Capture the cell that displays the provided text and extract its (X, Y) central coordinate. 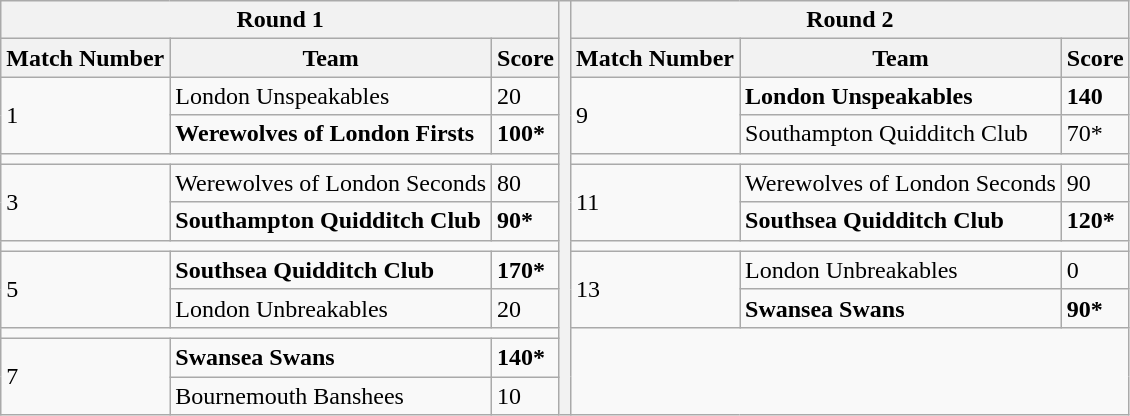
7 (86, 376)
Bournemouth Banshees (331, 395)
10 (526, 395)
80 (526, 183)
0 (1095, 270)
1 (86, 115)
140* (526, 357)
Round 2 (850, 20)
140 (1095, 96)
120* (1095, 221)
3 (86, 202)
13 (656, 289)
90 (1095, 183)
Werewolves of London Firsts (331, 134)
9 (656, 115)
Round 1 (280, 20)
70* (1095, 134)
170* (526, 270)
11 (656, 202)
100* (526, 134)
5 (86, 289)
